Pinpoint the cell where the given text exists, returning its [x, y] midpoint coordinate. 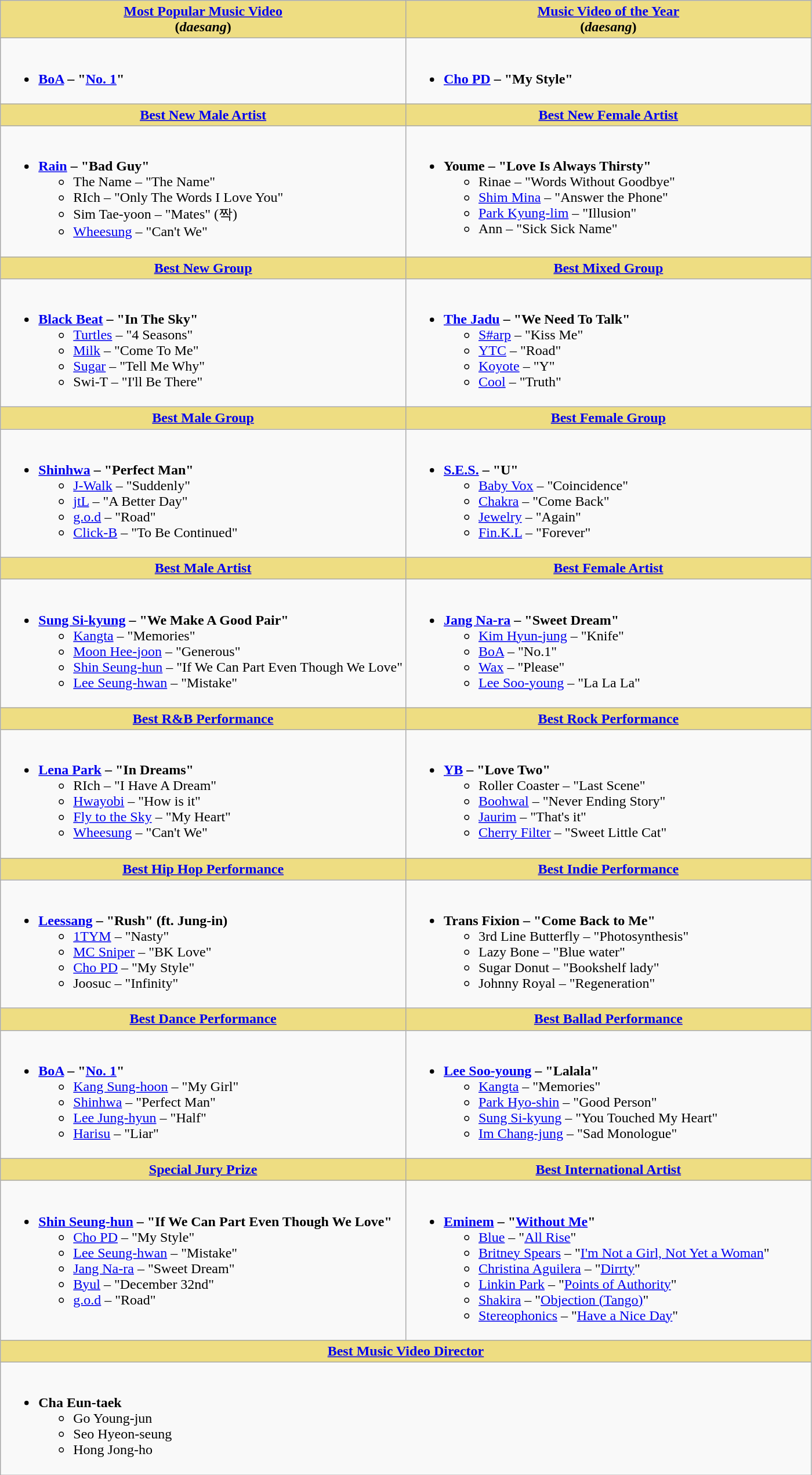
Rain – "Bad Guy"The Name – "The Name"RIch – "Only The Words I Love You"Sim Tae-yoon – "Mates" (짝)Wheesung – "Can't We" [203, 191]
Most Popular Music Video(daesang) [203, 20]
Best Mixed Group [608, 267]
Best New Group [203, 267]
Cho PD – "My Style" [608, 71]
Best Hip Hop Performance [203, 869]
Cha Eun-taekGo Young-junSeo Hyeon-seungHong Jong-ho [406, 1418]
S.E.S. – "U"Baby Vox – "Coincidence"Chakra – "Come Back"Jewelry – "Again"Fin.K.L – "Forever" [608, 493]
BoA – "No. 1" [203, 71]
Best Female Group [608, 418]
Lee Soo-young – "Lalala"Kangta – "Memories"Park Hyo-shin – "Good Person"Sung Si-kyung – "You Touched My Heart"Im Chang-jung – "Sad Monologue" [608, 1094]
Special Jury Prize [203, 1169]
Youme – "Love Is Always Thirsty"Rinae – "Words Without Goodbye"Shim Mina – "Answer the Phone"Park Kyung-lim – "Illusion"Ann – "Sick Sick Name" [608, 191]
Best Female Artist [608, 568]
Leessang – "Rush" (ft. Jung-in)1TYM – "Nasty"MC Sniper – "BK Love"Cho PD – "My Style"Joosuc – "Infinity" [203, 944]
Music Video of the Year(daesang) [608, 20]
Jang Na-ra – "Sweet Dream"Kim Hyun-jung – "Knife"BoA – "No.1"Wax – "Please"Lee Soo-young – "La La La" [608, 644]
Lena Park – "In Dreams"RIch – "I Have A Dream"Hwayobi – "How is it"Fly to the Sky – "My Heart"Wheesung – "Can't We" [203, 793]
Best Dance Performance [203, 1019]
Best Male Group [203, 418]
Best Male Artist [203, 568]
Best Ballad Performance [608, 1019]
Best New Female Artist [608, 115]
Best R&B Performance [203, 719]
Shinhwa – "Perfect Man"J-Walk – "Suddenly"jtL – "A Better Day"g.o.d – "Road"Click-B – "To Be Continued" [203, 493]
Best Rock Performance [608, 719]
Black Beat – "In The Sky"Turtles – "4 Seasons"Milk – "Come To Me"Sugar – "Tell Me Why"Swi-T – "I'll Be There" [203, 343]
BoA – "No. 1"Kang Sung-hoon – "My Girl"Shinhwa – "Perfect Man"Lee Jung-hyun – "Half"Harisu – "Liar" [203, 1094]
Best Music Video Director [406, 1351]
YB – "Love Two"Roller Coaster – "Last Scene"Boohwal – "Never Ending Story"Jaurim – "That's it"Cherry Filter – "Sweet Little Cat" [608, 793]
Best Indie Performance [608, 869]
Best International Artist [608, 1169]
Best New Male Artist [203, 115]
The Jadu – "We Need To Talk"S#arp – "Kiss Me"YTC – "Road"Koyote – "Y"Cool – "Truth" [608, 343]
